Capture the cell that displays the provided text and extract its (x, y) central coordinate. 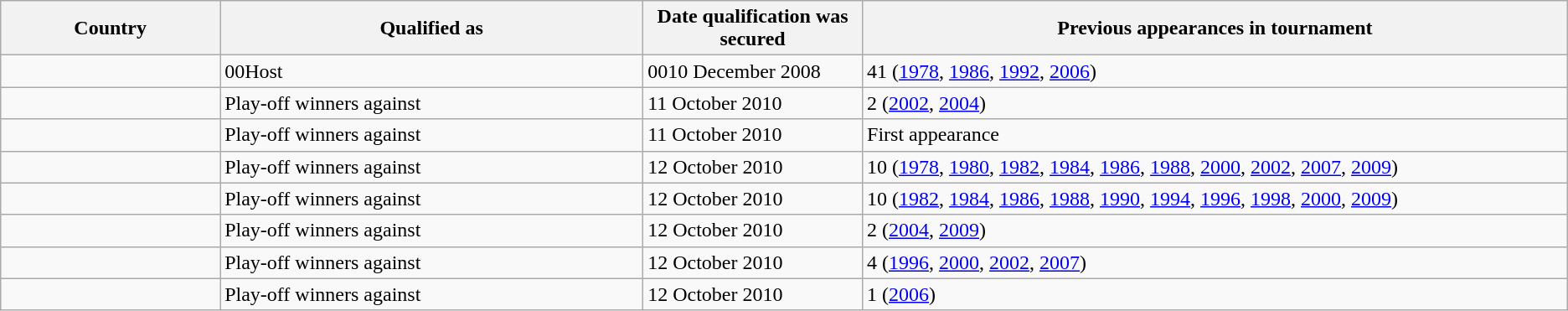
2 (2002, 2004) (1215, 103)
00Host (432, 71)
1 (2006) (1215, 294)
0010 December 2008 (753, 71)
First appearance (1215, 135)
Country (111, 29)
2 (2004, 2009) (1215, 231)
Date qualification was secured (753, 29)
10 (1978, 1980, 1982, 1984, 1986, 1988, 2000, 2002, 2007, 2009) (1215, 167)
10 (1982, 1984, 1986, 1988, 1990, 1994, 1996, 1998, 2000, 2009) (1215, 199)
41 (1978, 1986, 1992, 2006) (1215, 71)
Qualified as (432, 29)
Previous appearances in tournament (1215, 29)
4 (1996, 2000, 2002, 2007) (1215, 262)
